Pinpoint the cell where the given text exists, returning its (X, Y) midpoint coordinate. 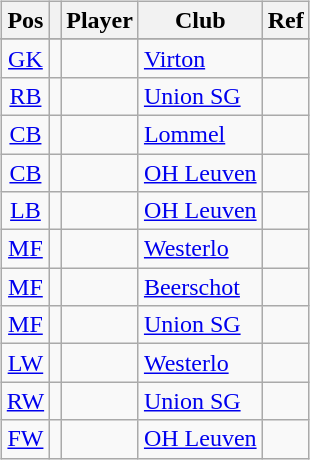
Beerschot (200, 287)
Pos (25, 20)
LB (25, 211)
RB (25, 96)
Ref (286, 20)
GK (25, 58)
RW (25, 401)
Virton (200, 58)
Player (100, 20)
FW (25, 439)
Lommel (200, 134)
LW (25, 363)
Club (200, 20)
